Return the [x, y] coordinate for the center point of the cell that contains the specified text.  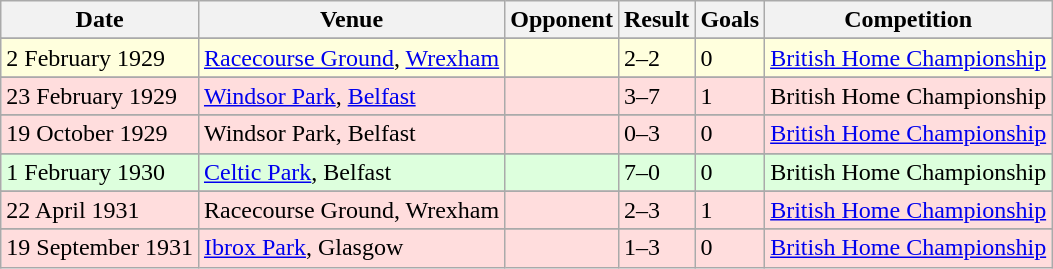
Opponent [562, 20]
Date [100, 20]
1 February 1930 [100, 172]
7–0 [656, 172]
23 February 1929 [100, 96]
0–3 [656, 134]
Celtic Park, Belfast [351, 172]
Ibrox Park, Glasgow [351, 248]
3–7 [656, 96]
1–3 [656, 248]
2–2 [656, 58]
Competition [908, 20]
2 February 1929 [100, 58]
Result [656, 20]
Venue [351, 20]
22 April 1931 [100, 210]
2–3 [656, 210]
Goals [730, 20]
19 September 1931 [100, 248]
19 October 1929 [100, 134]
